Output the [x, y] coordinate of the center of the cell containing the given text.  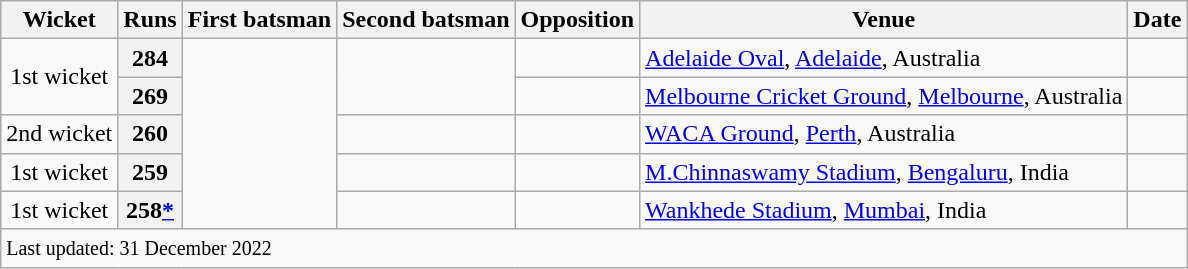
Runs [150, 20]
Last updated: 31 December 2022 [594, 248]
284 [150, 58]
259 [150, 172]
269 [150, 96]
Adelaide Oval, Adelaide, Australia [884, 58]
Melbourne Cricket Ground, Melbourne, Australia [884, 96]
Venue [884, 20]
260 [150, 134]
Opposition [577, 20]
Wicket [60, 20]
First batsman [259, 20]
2nd wicket [60, 134]
M.Chinnaswamy Stadium, Bengaluru, India [884, 172]
Second batsman [426, 20]
Wankhede Stadium, Mumbai, India [884, 210]
WACA Ground, Perth, Australia [884, 134]
258* [150, 210]
Date [1158, 20]
